Provide the (x, y) coordinate of the cell's center where the given text is located.  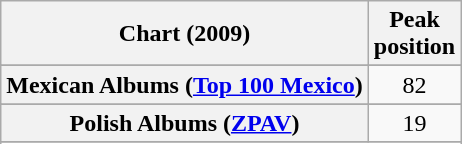
Mexican Albums (Top 100 Mexico) (185, 85)
Polish Albums (ZPAV) (185, 123)
82 (414, 85)
19 (414, 123)
Chart (2009) (185, 34)
Peakposition (414, 34)
